Scan for the cell matching the given text and deliver its [x, y] coordinate at center. 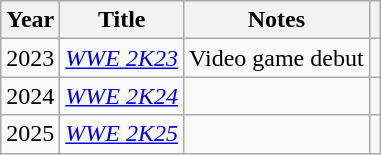
2025 [30, 134]
WWE 2K25 [122, 134]
WWE 2K24 [122, 96]
Year [30, 20]
WWE 2K23 [122, 58]
Video game debut [277, 58]
2023 [30, 58]
Title [122, 20]
Notes [277, 20]
2024 [30, 96]
